Detect which cell encompasses the target text, then output its (X, Y) center coordinate. 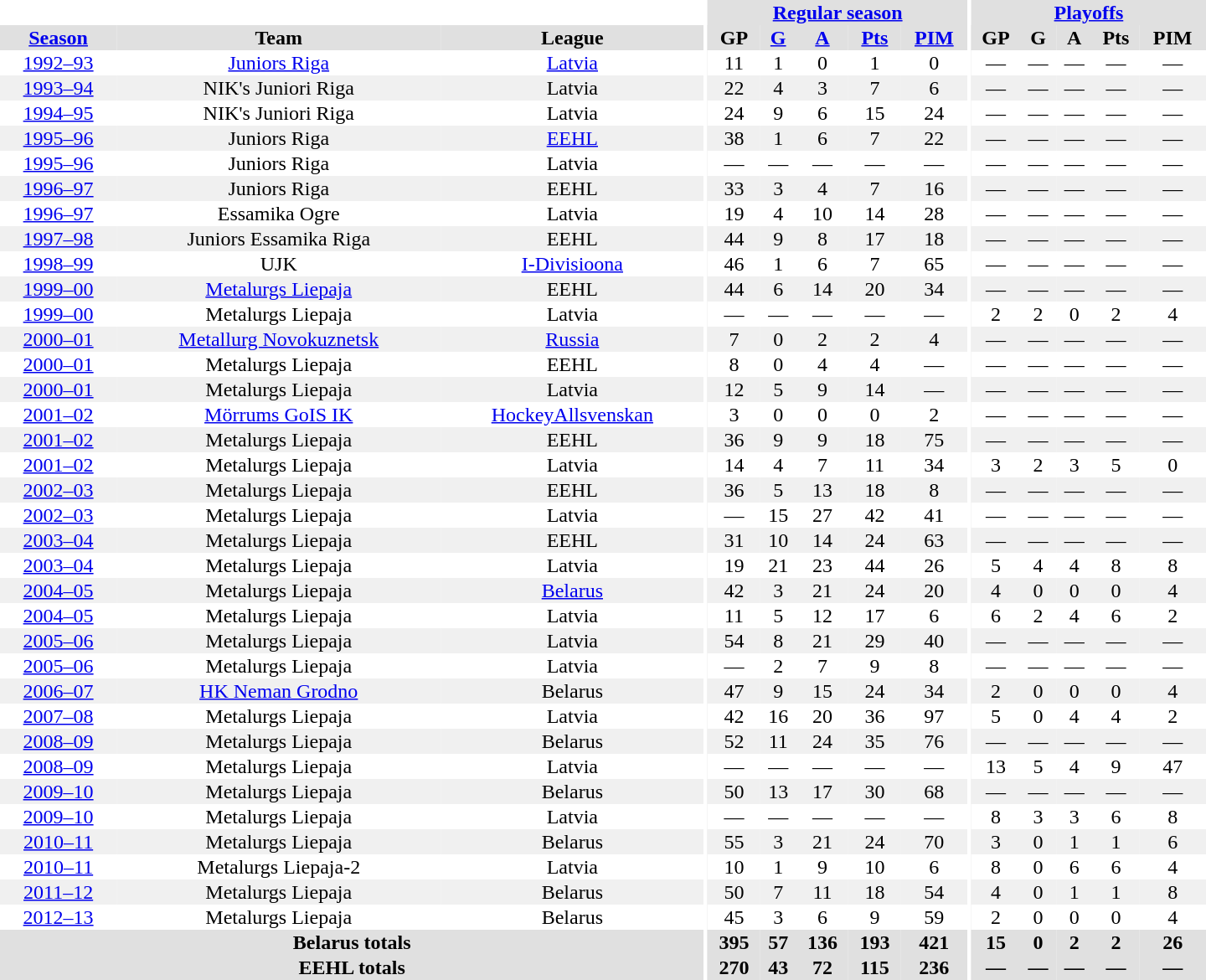
Metallurg Novokuznetsk (278, 339)
28 (935, 214)
2007–08 (59, 716)
League (572, 38)
236 (935, 967)
421 (935, 942)
Russia (572, 339)
41 (935, 515)
Metalurgs Liepaja-2 (278, 867)
1997–98 (59, 239)
115 (874, 967)
30 (874, 792)
46 (734, 264)
70 (935, 842)
270 (734, 967)
Juniors Essamika Riga (278, 239)
27 (822, 515)
72 (822, 967)
395 (734, 942)
1998–99 (59, 264)
I-Divisioona (572, 264)
45 (734, 917)
Belarus totals (352, 942)
136 (822, 942)
43 (779, 967)
35 (874, 741)
Mörrums GoIS IK (278, 415)
76 (935, 741)
31 (734, 540)
Regular season (837, 13)
2006–07 (59, 691)
UJK (278, 264)
Playoffs (1089, 13)
1992–93 (59, 63)
40 (935, 641)
97 (935, 716)
Essamika Ogre (278, 214)
EEHL totals (352, 967)
68 (935, 792)
193 (874, 942)
65 (935, 264)
59 (935, 917)
33 (734, 188)
HockeyAllsvenskan (572, 415)
52 (734, 741)
55 (734, 842)
63 (935, 540)
1993–94 (59, 88)
38 (734, 138)
2012–13 (59, 917)
Season (59, 38)
23 (822, 565)
75 (935, 440)
57 (779, 942)
2011–12 (59, 892)
HK Neman Grodno (278, 691)
1994–95 (59, 113)
29 (874, 641)
Team (278, 38)
